Search for the cell housing the specified text and yield its (x, y) center coordinate. 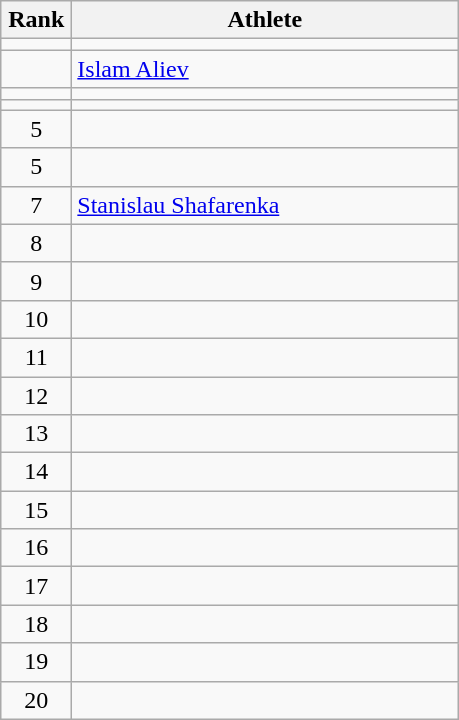
Rank (36, 20)
18 (36, 624)
8 (36, 243)
9 (36, 281)
16 (36, 548)
17 (36, 586)
Islam Aliev (265, 69)
7 (36, 205)
11 (36, 357)
Stanislau Shafarenka (265, 205)
20 (36, 700)
12 (36, 395)
Athlete (265, 20)
15 (36, 510)
19 (36, 662)
10 (36, 319)
13 (36, 434)
14 (36, 472)
